For the text-containing cell, return its midpoint in (X, Y) coordinate format. 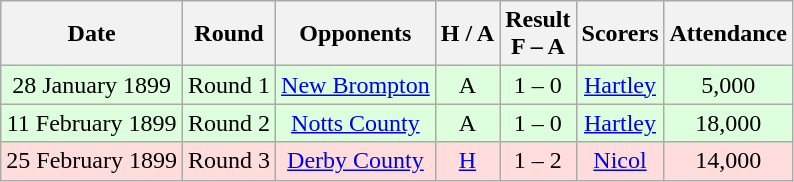
Round 3 (228, 161)
11 February 1899 (92, 123)
Derby County (356, 161)
Attendance (728, 34)
Scorers (620, 34)
Notts County (356, 123)
Round 1 (228, 85)
5,000 (728, 85)
28 January 1899 (92, 85)
New Brompton (356, 85)
1 – 2 (538, 161)
Date (92, 34)
ResultF – A (538, 34)
H / A (467, 34)
18,000 (728, 123)
Round 2 (228, 123)
Round (228, 34)
Opponents (356, 34)
Nicol (620, 161)
25 February 1899 (92, 161)
14,000 (728, 161)
H (467, 161)
